Return [X, Y] of the center of cell containing provided text 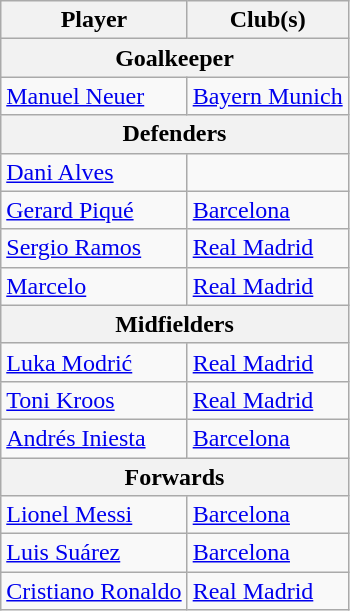
Player [94, 20]
Midfielders [174, 324]
Luka Modrić [94, 362]
Forwards [174, 477]
Manuel Neuer [94, 96]
Luis Suárez [94, 553]
Andrés Iniesta [94, 438]
Club(s) [268, 20]
Cristiano Ronaldo [94, 591]
Marcelo [94, 286]
Sergio Ramos [94, 248]
Gerard Piqué [94, 210]
Bayern Munich [268, 96]
Lionel Messi [94, 515]
Goalkeeper [174, 58]
Dani Alves [94, 172]
Defenders [174, 134]
Toni Kroos [94, 400]
